Identify which cell holds the provided text, then report its [X, Y] central coordinate. 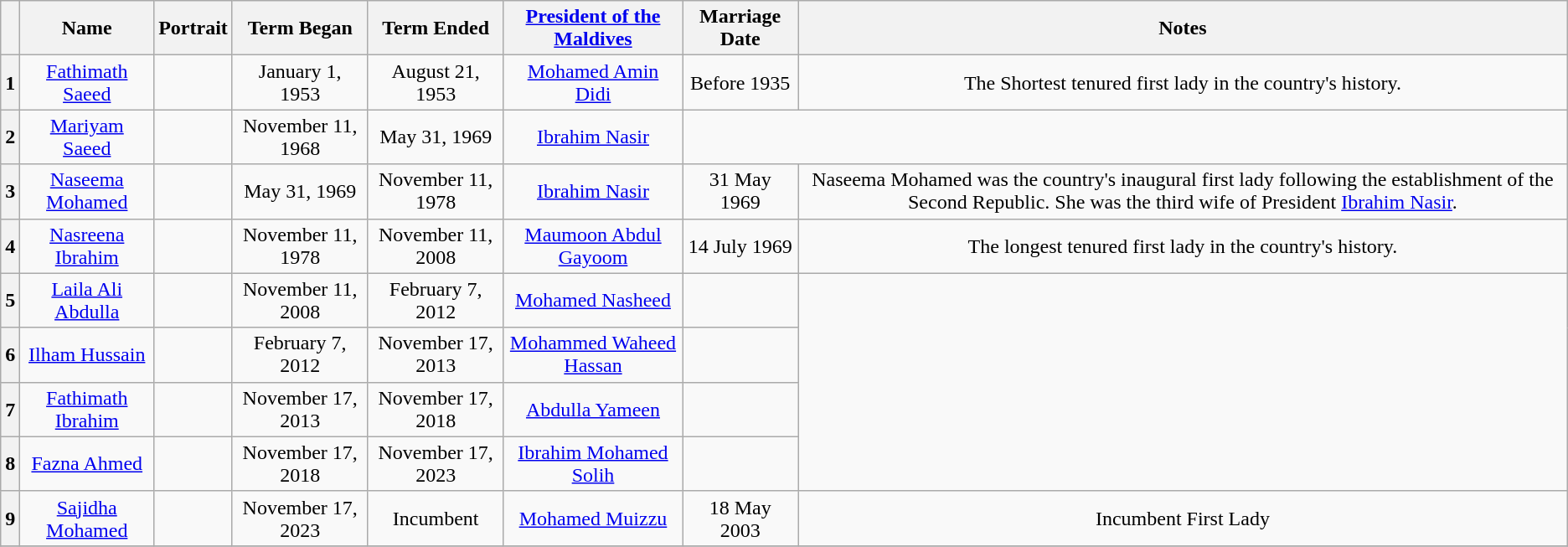
Mohamed Nasheed [593, 300]
Before 1935 [740, 82]
7 [10, 409]
8 [10, 464]
Notes [1183, 28]
Ibrahim Mohamed Solih [593, 464]
Ilham Hussain [87, 355]
Mohamed Muizzu [593, 518]
Maumoon Abdul Gayoom [593, 246]
Abdulla Yameen [593, 409]
Fathimath Ibrahim [87, 409]
Mariyam Saeed [87, 137]
January 1, 1953 [300, 82]
9 [10, 518]
Sajidha Mohamed [87, 518]
November 11, 1968 [300, 137]
18 May 2003 [740, 518]
Mohammed Waheed Hassan [593, 355]
1 [10, 82]
3 [10, 191]
5 [10, 300]
Incumbent First Lady [1183, 518]
Term Ended [436, 28]
August 21, 1953 [436, 82]
6 [10, 355]
14 July 1969 [740, 246]
4 [10, 246]
Nasreena Ibrahim [87, 246]
Fazna Ahmed [87, 464]
Naseema Mohamed [87, 191]
Mohamed Amin Didi [593, 82]
President of the Maldives [593, 28]
Name [87, 28]
Laila Ali Abdulla [87, 300]
Marriage Date [740, 28]
Fathimath Saeed [87, 82]
The longest tenured first lady in the country's history. [1183, 246]
2 [10, 137]
31 May 1969 [740, 191]
The Shortest tenured first lady in the country's history. [1183, 82]
Portrait [193, 28]
Incumbent [436, 518]
Term Began [300, 28]
